From the cell containing the given text, extract its center point as [X, Y] coordinate. 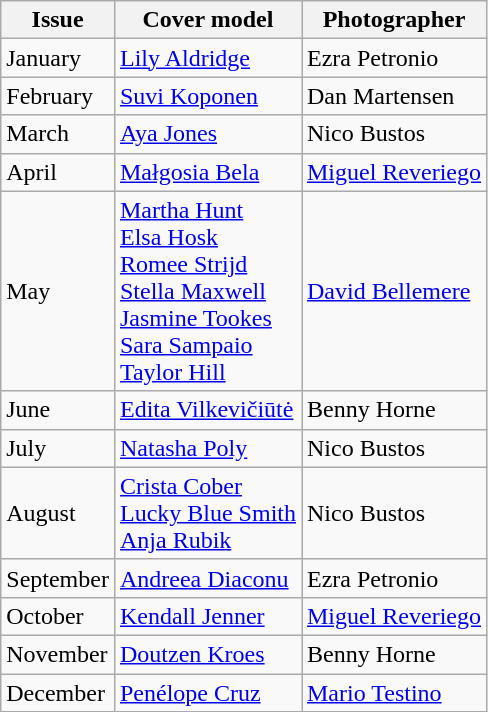
Martha HuntElsa HoskRomee StrijdStella MaxwellJasmine TookesSara SampaioTaylor Hill [208, 291]
Photographer [394, 20]
July [58, 448]
Kendall Jenner [208, 616]
Edita Vilkevičiūtė [208, 410]
Crista CoberLucky Blue SmithAnja Rubik [208, 513]
Issue [58, 20]
October [58, 616]
Doutzen Kroes [208, 654]
Lily Aldridge [208, 58]
November [58, 654]
December [58, 693]
June [58, 410]
David Bellemere [394, 291]
Penélope Cruz [208, 693]
Dan Martensen [394, 96]
Cover model [208, 20]
Andreea Diaconu [208, 578]
Natasha Poly [208, 448]
Suvi Koponen [208, 96]
January [58, 58]
Małgosia Bela [208, 172]
Mario Testino [394, 693]
May [58, 291]
September [58, 578]
Aya Jones [208, 134]
April [58, 172]
February [58, 96]
August [58, 513]
March [58, 134]
